Capture the cell that displays the provided text and extract its (X, Y) central coordinate. 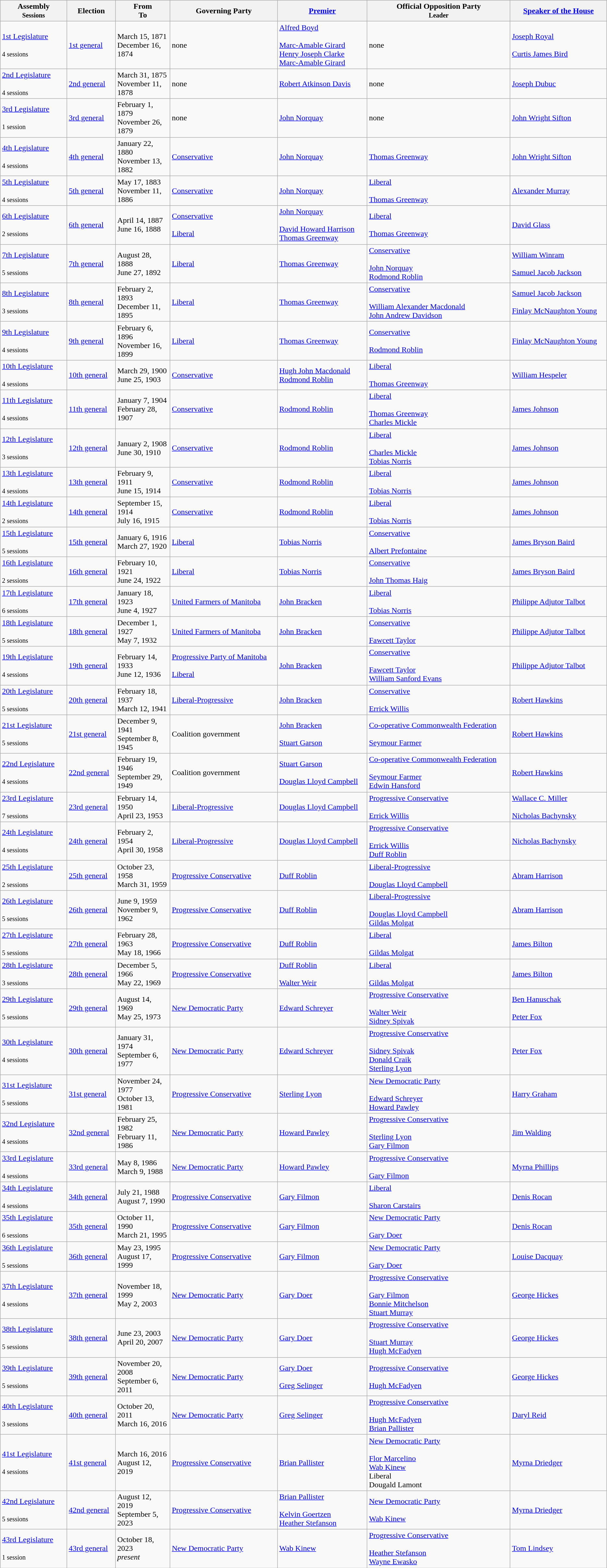
17th general (91, 602)
August 12, 2019 September 5, 2023 (143, 1510)
Gary DoerGreg Selinger (322, 1376)
7th Legislature5 sessions (34, 263)
39th Legislature5 sessions (34, 1376)
October 20, 2011 March 16, 2016 (143, 1415)
Progressive ConservativeSterling Lyon Gary Filmon (438, 1132)
ConservativeFawcett Taylor William Sanford Evans (438, 665)
November 18, 1999 May 2, 2003 (143, 1295)
ConservativeRodmond Roblin (438, 341)
29th general (91, 1008)
15th Legislature5 sessions (34, 542)
10th general (91, 375)
31st general (91, 1094)
Brian Pallister (322, 1463)
March 15, 1871 December 16, 1874 (143, 45)
1st Legislature4 sessions (34, 45)
New Democratic PartyEdward Schreyer Howard Pawley (438, 1094)
12th general (91, 448)
Progressive ConservativeStuart Murray Hugh McFadyen (438, 1338)
26th Legislature5 sessions (34, 909)
Liberal-ProgressiveDouglas Lloyd Campbell Gildas Molgat (438, 909)
Progressive ConservativeSidney Spivak Donald Craik Sterling Lyon (438, 1051)
ConservativeErrick Willis (438, 700)
43rd Legislature1 session (34, 1548)
February 14, 1950 April 23, 1953 (143, 807)
Speaker of the House (558, 11)
Liberal-ProgressiveDouglas Lloyd Campbell (438, 875)
October 11, 1990 March 21, 1995 (143, 1227)
Hugh John MacdonaldRodmond Roblin (322, 375)
37th general (91, 1295)
Progressive ConservativeGary Filmon (438, 1167)
Progressive ConservativeWalter Weir Sidney Spivak (438, 1008)
January 31, 1974 September 6, 1977 (143, 1051)
Alexander Murray (558, 191)
8th general (91, 302)
4th general (91, 156)
Official Opposition PartyLeader (438, 11)
May 17, 1883 November 11, 1886 (143, 191)
4th Legislature4 sessions (34, 156)
February 19, 1946 September 29, 1949 (143, 772)
41st general (91, 1463)
37th Legislature4 sessions (34, 1295)
January 2, 1908 June 30, 1910 (143, 448)
ConservativeJohn Norquay Rodmond Roblin (438, 263)
FromTo (143, 11)
Wab Kinew (322, 1548)
10th Legislature4 sessions (34, 375)
January 18, 1923 June 4, 1927 (143, 602)
Sterling Lyon (322, 1094)
8th Legislature3 sessions (34, 302)
12th Legislature3 sessions (34, 448)
February 1, 1879 November 26, 1879 (143, 118)
August 14, 1969 May 25, 1973 (143, 1008)
January 6, 1916 March 27, 1920 (143, 542)
3rd general (91, 118)
July 21, 1988 August 7, 1990 (143, 1197)
LiberalCharles Mickle Tobias Norris (438, 448)
2nd Legislature4 sessions (34, 84)
6th Legislature2 sessions (34, 225)
Premier (322, 11)
Governing Party (224, 11)
Progressive ConservativeHugh McFadyen (438, 1376)
August 28, 1888 June 27, 1892 (143, 263)
21st Legislature5 sessions (34, 734)
21st general (91, 734)
41st Legislature4 sessions (34, 1463)
Daryl Reid (558, 1415)
AssemblySessions (34, 11)
18th Legislature5 sessions (34, 631)
Progressive ConservativeHugh McFadyen Brian Pallister (438, 1415)
New Democratic PartyWab Kinew (438, 1510)
14th general (91, 512)
42nd general (91, 1510)
2nd general (91, 84)
Samuel Jacob JacksonFinlay McNaughton Young (558, 302)
November 24, 1977 October 13, 1981 (143, 1094)
January 7, 1904 February 28, 1907 (143, 409)
19th Legislature4 sessions (34, 665)
42nd Legislature5 sessions (34, 1510)
27th general (91, 944)
February 9, 1911 June 15, 1914 (143, 482)
June 23, 2003 April 20, 2007 (143, 1338)
December 9, 1941 September 8, 1945 (143, 734)
March 29, 1900 June 25, 1903 (143, 375)
ConservativeWilliam Alexander Macdonald John Andrew Davidson (438, 302)
February 14, 1933 June 12, 1936 (143, 665)
18th general (91, 631)
24th general (91, 841)
Joseph RoyalCurtis James Bird (558, 45)
Election (91, 11)
Nicholas Bachynsky (558, 841)
Progressive ConservativeErrick Willis (438, 807)
ConservativeLiberal (224, 225)
Progressive ConservativeHeather StefansonWayne Ewasko (438, 1548)
30th Legislature4 sessions (34, 1051)
Co-operative Commonwealth FederationSeymour Farmer Edwin Hansford (438, 772)
25th general (91, 875)
16th Legislature2 sessions (34, 572)
Peter Fox (558, 1051)
22nd general (91, 772)
Progressive ConservativeGary Filmon Bonnie Mitchelson Stuart Murray (438, 1295)
20th general (91, 700)
Ben HanuschakPeter Fox (558, 1008)
March 31, 1875 November 11, 1878 (143, 84)
Alfred BoydMarc-Amable Girard Henry Joseph Clarke Marc-Amable Girard (322, 45)
34th Legislature4 sessions (34, 1197)
February 28, 1963 May 18, 1966 (143, 944)
November 20, 2008 September 6, 2011 (143, 1376)
33rd general (91, 1167)
7th general (91, 263)
33rd Legislature4 sessions (34, 1167)
Louise Dacquay (558, 1256)
Finlay McNaughton Young (558, 341)
Progressive Party of ManitobaLiberal (224, 665)
16th general (91, 572)
27th Legislature5 sessions (34, 944)
Greg Selinger (322, 1415)
LiberalThomas Greenway Charles Mickle (438, 409)
April 14, 1887 June 16, 1888 (143, 225)
ConservativeAlbert Prefontaine (438, 542)
17th Legislature6 sessions (34, 602)
9th general (91, 341)
22nd Legislature4 sessions (34, 772)
ConservativeFawcett Taylor (438, 631)
23rd general (91, 807)
Robert Atkinson Davis (322, 84)
Jim Walding (558, 1132)
6th general (91, 225)
13th Legislature4 sessions (34, 482)
11th Legislature4 sessions (34, 409)
Co-operative Commonwealth FederationSeymour Farmer (438, 734)
40th general (91, 1415)
26th general (91, 909)
30th general (91, 1051)
29th Legislature5 sessions (34, 1008)
October 18, 2023 present (143, 1548)
32nd Legislature4 sessions (34, 1132)
William Hespeler (558, 375)
October 23, 1958 March 31, 1959 (143, 875)
New Democratic PartyFlor Marcelino Wab KinewLiberalDougald Lamont (438, 1463)
February 2, 1954 April 30, 1958 (143, 841)
Progressive ConservativeErrick Willis Duff Roblin (438, 841)
February 6, 1896 November 16, 1899 (143, 341)
38th general (91, 1338)
John NorquayDavid Howard Harrison Thomas Greenway (322, 225)
May 23, 1995 August 17, 1999 (143, 1256)
38th Legislature5 sessions (34, 1338)
36th general (91, 1256)
January 22, 1880 November 13, 1882 (143, 156)
1st general (91, 45)
28th Legislature3 sessions (34, 974)
20th Legislature5 sessions (34, 700)
David Glass (558, 225)
13th general (91, 482)
36th Legislature5 sessions (34, 1256)
February 25, 1982 February 11, 1986 (143, 1132)
40th Legislature3 sessions (34, 1415)
ConservativeJohn Thomas Haig (438, 572)
34th general (91, 1197)
September 15, 1914 July 16, 1915 (143, 512)
28th general (91, 974)
23rd Legislature7 sessions (34, 807)
March 16, 2016 August 12, 2019 (143, 1463)
John BrackenStuart Garson (322, 734)
32nd general (91, 1132)
Brian PallisterKelvin Goertzen Heather Stefanson (322, 1510)
February 18, 1937 March 12, 1941 (143, 700)
Wallace C. MillerNicholas Bachynsky (558, 807)
15th general (91, 542)
31st Legislature5 sessions (34, 1094)
5th Legislature4 sessions (34, 191)
39th general (91, 1376)
February 10, 1921 June 24, 1922 (143, 572)
LiberalSharon Carstairs (438, 1197)
Duff RoblinWalter Weir (322, 974)
Harry Graham (558, 1094)
43rd general (91, 1548)
Joseph Dubuc (558, 84)
December 1, 1927 May 7, 1932 (143, 631)
Tom Lindsey (558, 1548)
5th general (91, 191)
May 8, 1986 March 9, 1988 (143, 1167)
June 9, 1959 November 9, 1962 (143, 909)
24th Legislature4 sessions (34, 841)
February 2, 1893 December 11, 1895 (143, 302)
3rd Legislature1 session (34, 118)
9th Legislature4 sessions (34, 341)
35th general (91, 1227)
35th Legislature6 sessions (34, 1227)
14th Legislature2 sessions (34, 512)
19th general (91, 665)
William WinramSamuel Jacob Jackson (558, 263)
25th Legislature2 sessions (34, 875)
Stuart GarsonDouglas Lloyd Campbell (322, 772)
11th general (91, 409)
Myrna Phillips (558, 1167)
December 5, 1966 May 22, 1969 (143, 974)
